Output the [x, y] coordinate of the center of the cell containing the given text.  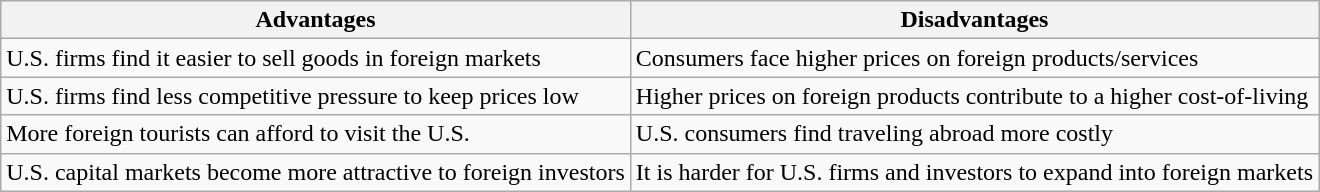
U.S. firms find less competitive pressure to keep prices low [316, 96]
U.S. capital markets become more attractive to foreign investors [316, 172]
Consumers face higher prices on foreign products/services [974, 58]
It is harder for U.S. firms and investors to expand into foreign markets [974, 172]
U.S. consumers find traveling abroad more costly [974, 134]
Disadvantages [974, 20]
Higher prices on foreign products contribute to a higher cost-of-living [974, 96]
Advantages [316, 20]
U.S. firms find it easier to sell goods in foreign markets [316, 58]
More foreign tourists can afford to visit the U.S. [316, 134]
